Output the [x, y] coordinate of the center of the cell containing the given text.  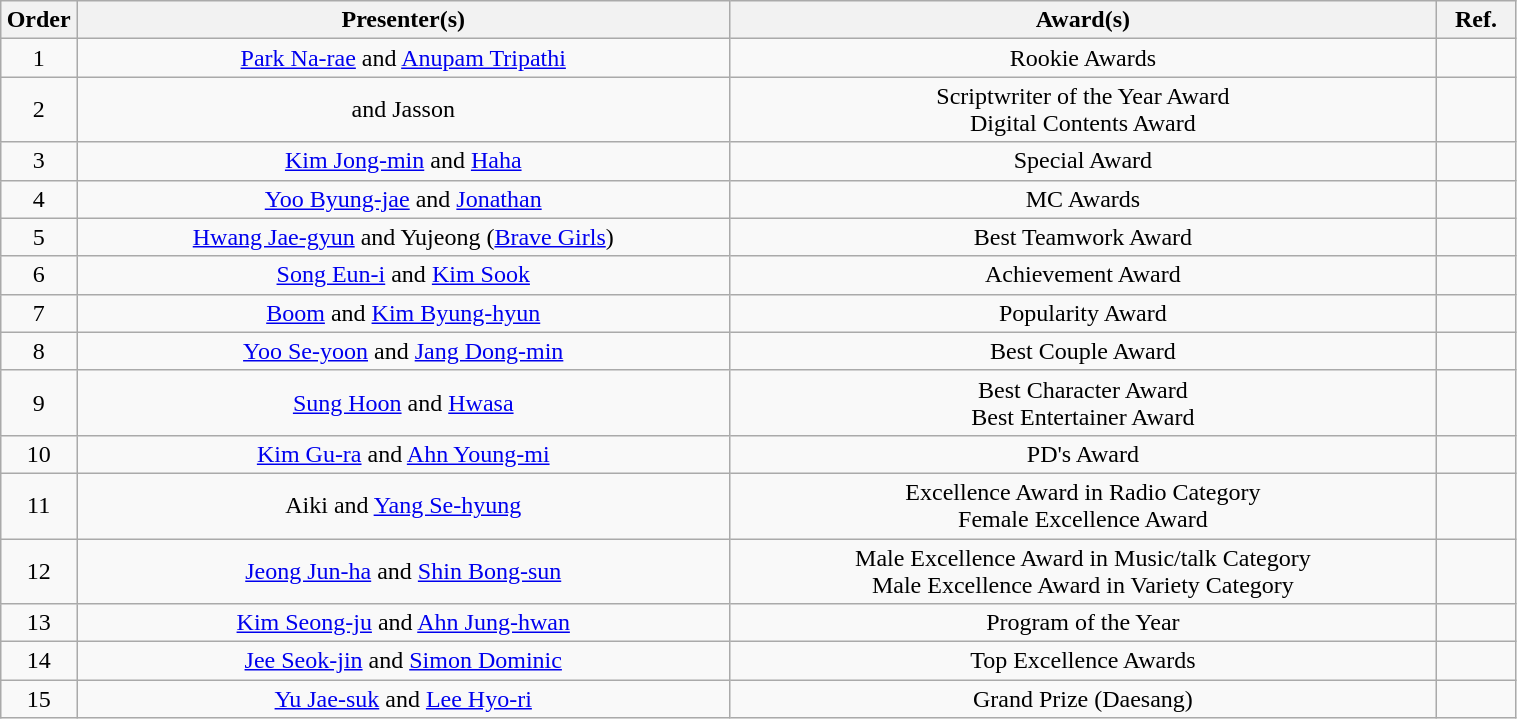
12 [39, 570]
11 [39, 506]
Male Excellence Award in Music/talk CategoryMale Excellence Award in Variety Category [1083, 570]
Jeong Jun-ha and Shin Bong-sun [402, 570]
5 [39, 237]
Kim Gu-ra and Ahn Young-mi [402, 454]
Program of the Year [1083, 623]
8 [39, 351]
Award(s) [1083, 20]
1 [39, 58]
2 [39, 110]
Rookie Awards [1083, 58]
Top Excellence Awards [1083, 661]
Sung Hoon and Hwasa [402, 402]
Best Teamwork Award [1083, 237]
Grand Prize (Daesang) [1083, 699]
Park Na-rae and Anupam Tripathi [402, 58]
Achievement Award [1083, 275]
Scriptwriter of the Year AwardDigital Contents Award [1083, 110]
Ref. [1476, 20]
Excellence Award in Radio CategoryFemale Excellence Award [1083, 506]
14 [39, 661]
Hwang Jae-gyun and Yujeong (Brave Girls) [402, 237]
9 [39, 402]
15 [39, 699]
Yoo Se-yoon and Jang Dong-min [402, 351]
10 [39, 454]
Yoo Byung-jae and Jonathan [402, 199]
Best Character AwardBest Entertainer Award [1083, 402]
4 [39, 199]
Order [39, 20]
MC Awards [1083, 199]
3 [39, 161]
Best Couple Award [1083, 351]
Special Award [1083, 161]
6 [39, 275]
and Jasson [402, 110]
7 [39, 313]
Kim Seong-ju and Ahn Jung-hwan [402, 623]
Popularity Award [1083, 313]
13 [39, 623]
Jee Seok-jin and Simon Dominic [402, 661]
Aiki and Yang Se-hyung [402, 506]
Boom and Kim Byung-hyun [402, 313]
PD's Award [1083, 454]
Song Eun-i and Kim Sook [402, 275]
Presenter(s) [402, 20]
Kim Jong-min and Haha [402, 161]
Yu Jae-suk and Lee Hyo-ri [402, 699]
